Determine the [X, Y] coordinate at the center of the cell enclosing the given text.  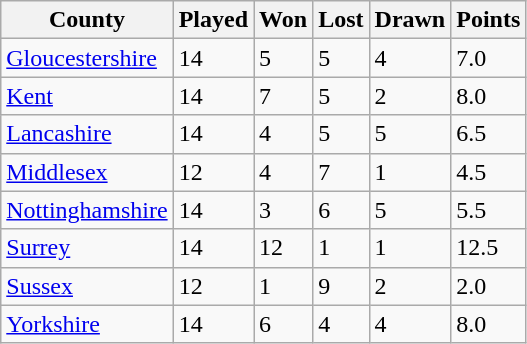
County [87, 20]
Sussex [87, 286]
Won [284, 20]
Nottinghamshire [87, 210]
4.5 [488, 172]
Yorkshire [87, 324]
Gloucestershire [87, 58]
Lancashire [87, 134]
Kent [87, 96]
9 [341, 286]
6.5 [488, 134]
Drawn [410, 20]
Played [213, 20]
Lost [341, 20]
12.5 [488, 248]
3 [284, 210]
7.0 [488, 58]
2.0 [488, 286]
Points [488, 20]
Surrey [87, 248]
Middlesex [87, 172]
5.5 [488, 210]
